Provide the (x, y) coordinate of the cell's center where the given text is located.  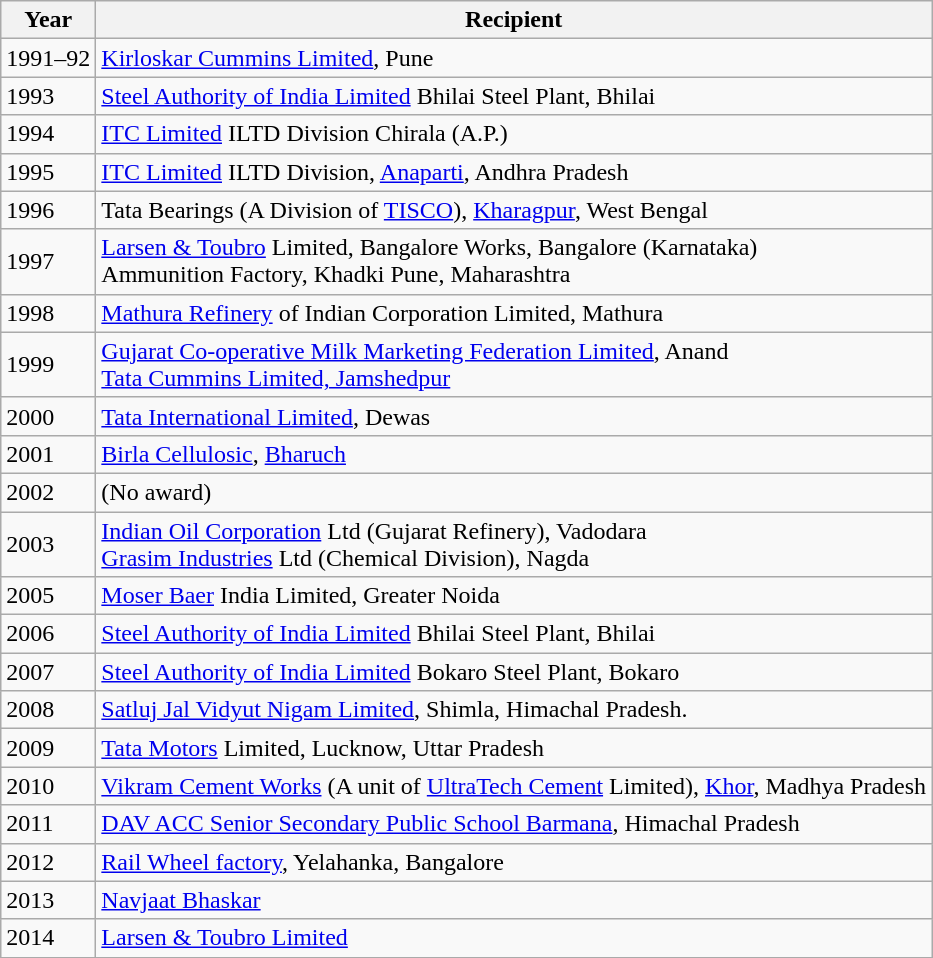
Tata Motors Limited, Lucknow, Uttar Pradesh (514, 748)
Indian Oil Corporation Ltd (Gujarat Refinery), VadodaraGrasim Industries Ltd (Chemical Division), Nagda (514, 544)
2006 (48, 634)
Larsen & Toubro Limited (514, 938)
1997 (48, 262)
2000 (48, 416)
(No award) (514, 492)
Moser Baer India Limited, Greater Noida (514, 596)
2007 (48, 672)
Vikram Cement Works (A unit of UltraTech Cement Limited), Khor, Madhya Pradesh (514, 786)
Steel Authority of India Limited Bokaro Steel Plant, Bokaro (514, 672)
DAV ACC Senior Secondary Public School Barmana, Himachal Pradesh (514, 824)
2009 (48, 748)
Gujarat Co-operative Milk Marketing Federation Limited, AnandTata Cummins Limited, Jamshedpur (514, 364)
1993 (48, 96)
Tata International Limited, Dewas (514, 416)
2005 (48, 596)
Rail Wheel factory, Yelahanka, Bangalore (514, 862)
Recipient (514, 20)
Tata Bearings (A Division of TISCO), Kharagpur, West Bengal (514, 210)
Navjaat Bhaskar (514, 900)
Kirloskar Cummins Limited, Pune (514, 58)
Birla Cellulosic, Bharuch (514, 454)
1996 (48, 210)
2012 (48, 862)
2014 (48, 938)
ITC Limited ILTD Division Chirala (A.P.) (514, 134)
2002 (48, 492)
1994 (48, 134)
2013 (48, 900)
Satluj Jal Vidyut Nigam Limited, Shimla, Himachal Pradesh. (514, 710)
1995 (48, 172)
ITC Limited ILTD Division, Anaparti, Andhra Pradesh (514, 172)
Mathura Refinery of Indian Corporation Limited, Mathura (514, 313)
1999 (48, 364)
2003 (48, 544)
Year (48, 20)
2011 (48, 824)
2008 (48, 710)
1998 (48, 313)
Larsen & Toubro Limited, Bangalore Works, Bangalore (Karnataka)Ammunition Factory, Khadki Pune, Maharashtra (514, 262)
1991–92 (48, 58)
2010 (48, 786)
2001 (48, 454)
